Extract the (x, y) coordinate from the center of the cell holding the provided text.  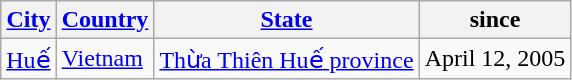
since (495, 20)
Vietnam (105, 59)
City (28, 20)
Huế (28, 59)
April 12, 2005 (495, 59)
State (286, 20)
Thừa Thiên Huế province (286, 59)
Country (105, 20)
